Capture the cell that displays the provided text and extract its (X, Y) central coordinate. 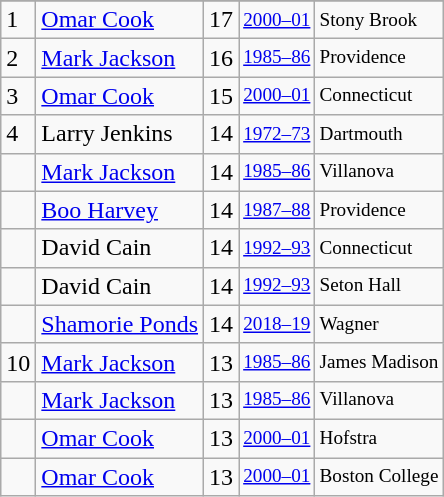
10 (18, 362)
Dartmouth (379, 134)
Boo Harvey (120, 210)
Hofstra (379, 438)
Larry Jenkins (120, 134)
Seton Hall (379, 286)
James Madison (379, 362)
Shamorie Ponds (120, 324)
15 (222, 96)
3 (18, 96)
2 (18, 58)
Boston College (379, 477)
4 (18, 134)
2018–19 (277, 324)
1987–88 (277, 210)
16 (222, 58)
1972–73 (277, 134)
Wagner (379, 324)
17 (222, 20)
1 (18, 20)
Stony Brook (379, 20)
